Return the (X, Y) coordinate for the center point of the cell that contains the specified text.  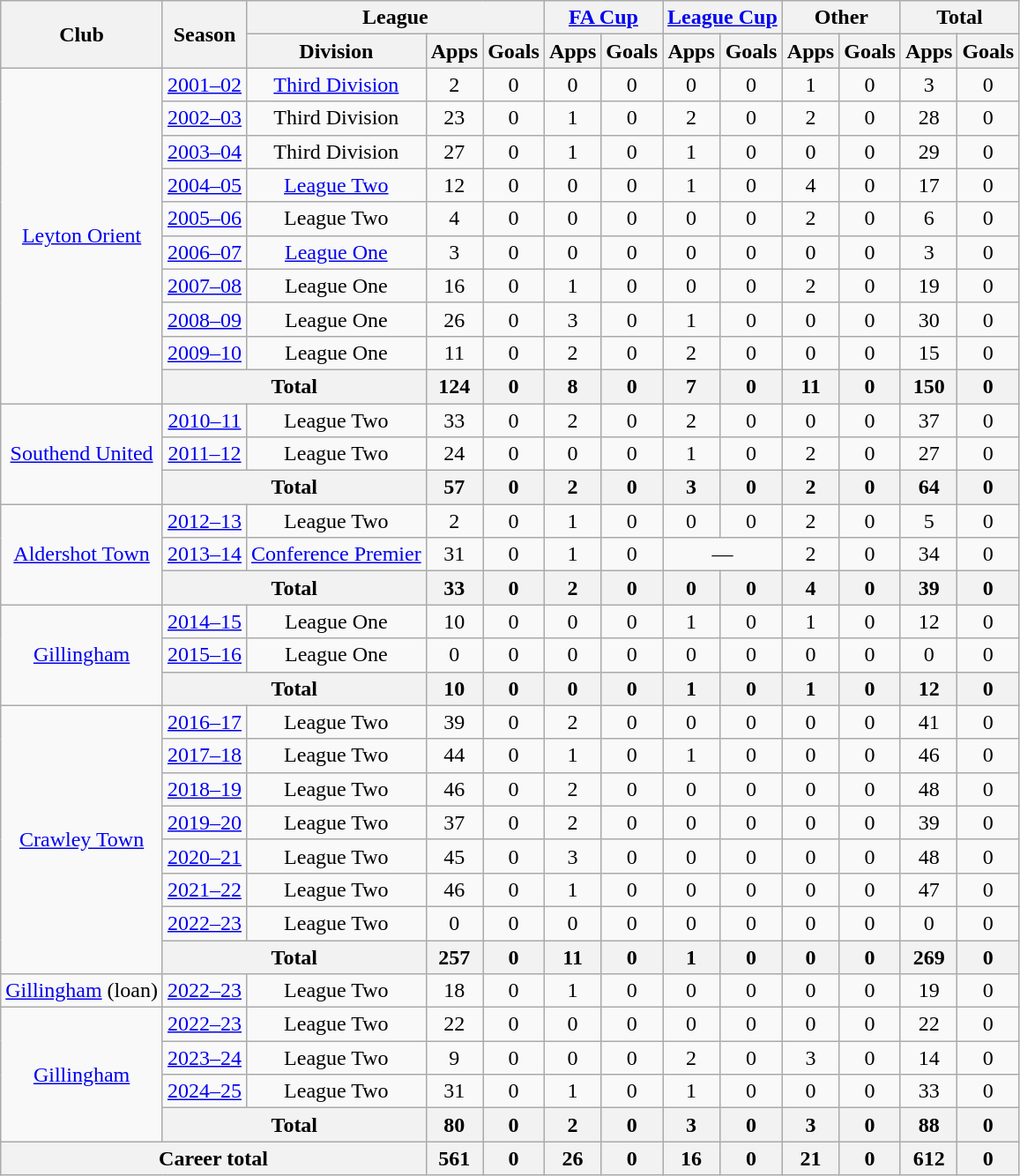
2010–11 (205, 421)
14 (928, 1058)
2016–17 (205, 722)
2012–13 (205, 521)
17 (928, 185)
28 (928, 118)
2013–14 (205, 555)
2015–16 (205, 655)
Career total (213, 1158)
23 (454, 118)
Division (337, 51)
Club (82, 34)
Conference Premier (337, 555)
45 (454, 856)
2004–05 (205, 185)
League Cup (723, 18)
57 (454, 488)
34 (928, 555)
8 (572, 386)
2009–10 (205, 353)
47 (928, 889)
2003–04 (205, 152)
2014–15 (205, 621)
257 (454, 956)
FA Cup (603, 18)
150 (928, 386)
Season (205, 34)
2001–02 (205, 85)
2021–22 (205, 889)
18 (454, 991)
League (396, 18)
2018–19 (205, 789)
— (723, 555)
29 (928, 152)
2024–25 (205, 1091)
44 (454, 755)
2019–20 (205, 822)
561 (454, 1158)
2008–09 (205, 319)
Crawley Town (82, 839)
Other (841, 18)
15 (928, 353)
Gillingham (loan) (82, 991)
21 (810, 1158)
6 (928, 219)
612 (928, 1158)
2023–24 (205, 1058)
41 (928, 722)
2020–21 (205, 856)
30 (928, 319)
2011–12 (205, 454)
Southend United (82, 454)
269 (928, 956)
24 (454, 454)
80 (454, 1125)
64 (928, 488)
7 (691, 386)
2005–06 (205, 219)
2007–08 (205, 286)
5 (928, 521)
9 (454, 1058)
124 (454, 386)
88 (928, 1125)
2002–03 (205, 118)
2017–18 (205, 755)
2006–07 (205, 252)
Leyton Orient (82, 236)
Aldershot Town (82, 555)
